Determine the (x, y) coordinate at the center of the cell enclosing the given text.  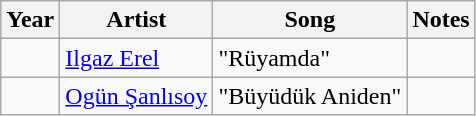
Ilgaz Erel (136, 58)
"Büyüdük Aniden" (310, 96)
Ogün Şanlısoy (136, 96)
Song (310, 20)
Artist (136, 20)
"Rüyamda" (310, 58)
Year (30, 20)
Notes (441, 20)
